Search for the cell housing the specified text and yield its [x, y] center coordinate. 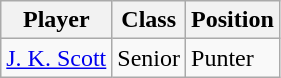
Position [233, 20]
Punter [233, 58]
Player [56, 20]
J. K. Scott [56, 58]
Class [149, 20]
Senior [149, 58]
